Scan for the cell matching the given text and deliver its [X, Y] coordinate at center. 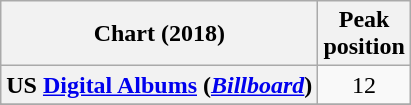
Peak position [364, 34]
12 [364, 85]
US Digital Albums (Billboard) [160, 85]
Chart (2018) [160, 34]
